Pinpoint the cell where the given text exists, returning its (x, y) midpoint coordinate. 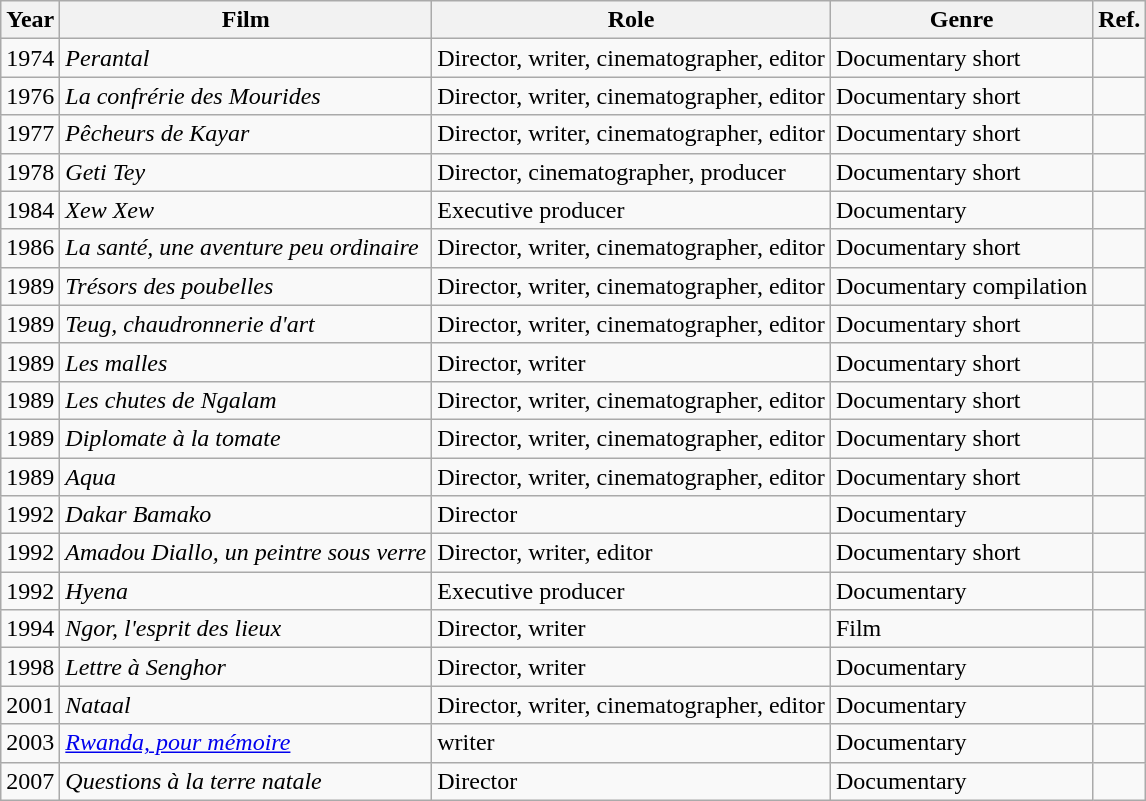
1974 (30, 58)
La confrérie des Mourides (246, 96)
Ref. (1120, 20)
1984 (30, 210)
Director, cinematographer, producer (632, 172)
Les chutes de Ngalam (246, 400)
1978 (30, 172)
Director, writer, editor (632, 553)
Documentary compilation (961, 286)
Role (632, 20)
La santé, une aventure peu ordinaire (246, 248)
Questions à la terre natale (246, 781)
Geti Tey (246, 172)
Aqua (246, 477)
Rwanda, pour mémoire (246, 743)
Amadou Diallo, un peintre sous verre (246, 553)
writer (632, 743)
Les malles (246, 362)
Diplomate à la tomate (246, 438)
Xew Xew (246, 210)
Pêcheurs de Kayar (246, 134)
Dakar Bamako (246, 515)
1977 (30, 134)
Hyena (246, 591)
1998 (30, 667)
Trésors des poubelles (246, 286)
Teug, chaudronnerie d'art (246, 324)
Genre (961, 20)
Nataal (246, 705)
1976 (30, 96)
Ngor, l'esprit des lieux (246, 629)
1986 (30, 248)
2001 (30, 705)
Lettre à Senghor (246, 667)
1994 (30, 629)
2003 (30, 743)
Year (30, 20)
2007 (30, 781)
Perantal (246, 58)
